Provide the [x, y] coordinate of the cell's center where the given text is located.  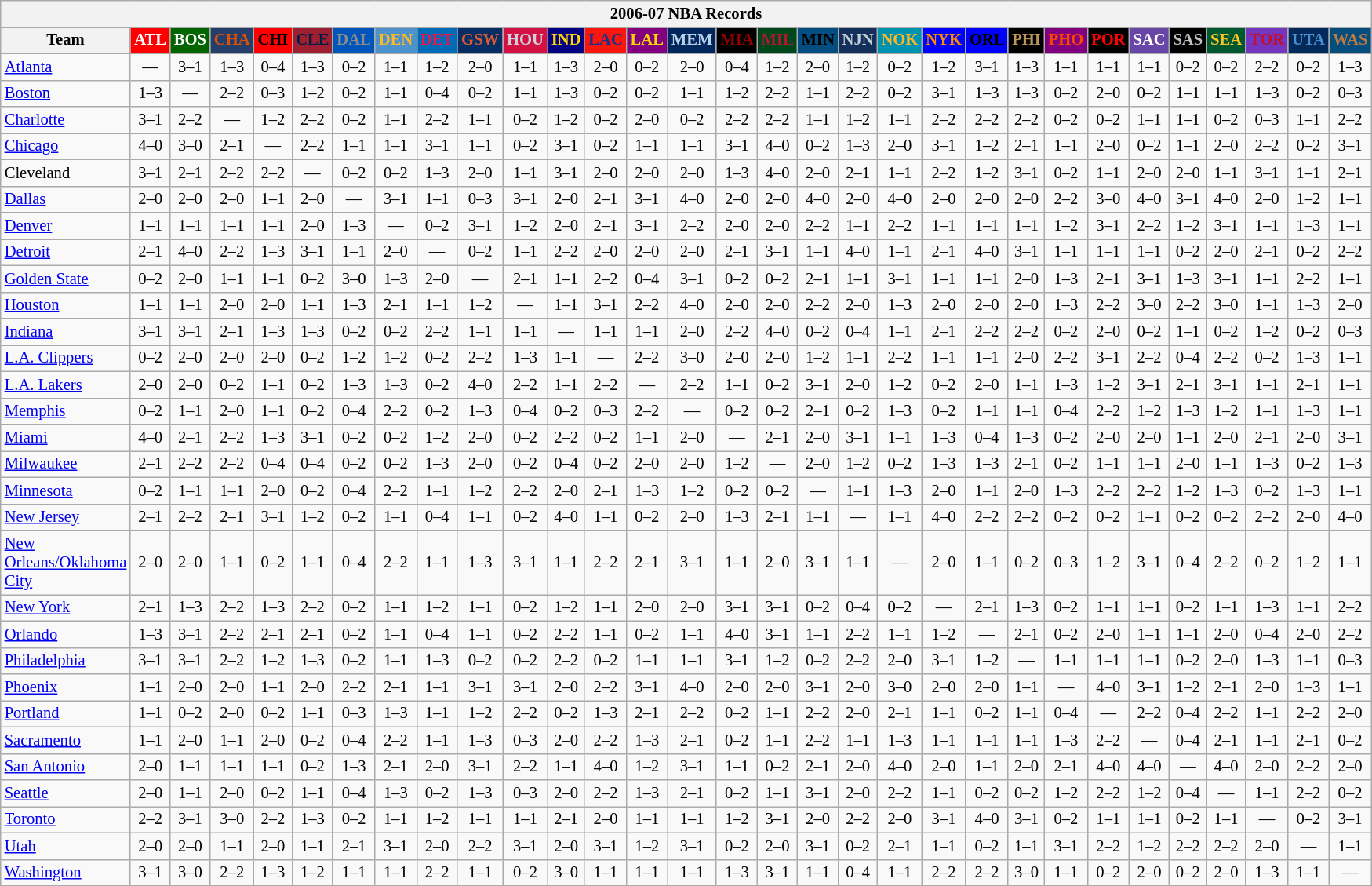
Atlanta [66, 67]
Indiana [66, 332]
DEN [395, 40]
WAS [1350, 40]
PHI [1026, 40]
Houston [66, 305]
HOU [526, 40]
ORL [987, 40]
2006-07 NBA Records [686, 13]
Golden State [66, 279]
CHA [232, 40]
LAL [647, 40]
Boston [66, 93]
MEM [692, 40]
Dallas [66, 199]
Denver [66, 225]
Seattle [66, 793]
Orlando [66, 634]
NYK [944, 40]
New Orleans/Oklahoma City [66, 563]
Milwaukee [66, 464]
Miami [66, 437]
BOS [190, 40]
Philadelphia [66, 661]
Washington [66, 873]
NJN [858, 40]
GSW [480, 40]
POR [1108, 40]
DAL [353, 40]
ATL [151, 40]
MIN [818, 40]
SEA [1226, 40]
IND [566, 40]
MIA [737, 40]
San Antonio [66, 767]
CHI [273, 40]
DET [437, 40]
Toronto [66, 819]
L.A. Lakers [66, 385]
CLE [312, 40]
Portland [66, 713]
UTA [1308, 40]
Sacramento [66, 740]
Detroit [66, 252]
LAC [606, 40]
SAC [1148, 40]
Memphis [66, 411]
New Jersey [66, 517]
MIL [778, 40]
Minnesota [66, 490]
Charlotte [66, 120]
TOR [1267, 40]
L.A. Clippers [66, 358]
SAS [1188, 40]
NOK [901, 40]
Chicago [66, 146]
Team [66, 40]
New York [66, 607]
PHO [1066, 40]
Phoenix [66, 687]
Cleveland [66, 173]
Utah [66, 846]
